Return the [X, Y] coordinate for the center point of the cell that contains the specified text.  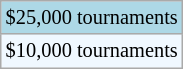
$25,000 tournaments [92, 17]
$10,000 tournaments [92, 51]
